Identify which cell holds the provided text, then report its [X, Y] central coordinate. 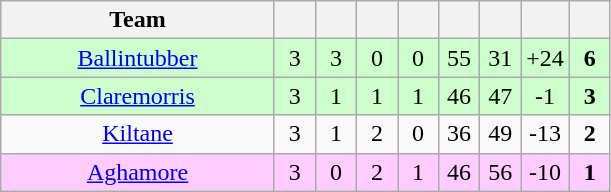
56 [500, 172]
36 [460, 134]
Claremorris [138, 96]
Aghamore [138, 172]
+24 [546, 58]
55 [460, 58]
Ballintubber [138, 58]
47 [500, 96]
49 [500, 134]
Team [138, 20]
Kiltane [138, 134]
-13 [546, 134]
-10 [546, 172]
31 [500, 58]
6 [590, 58]
-1 [546, 96]
